For the text-containing cell, return its midpoint in (x, y) coordinate format. 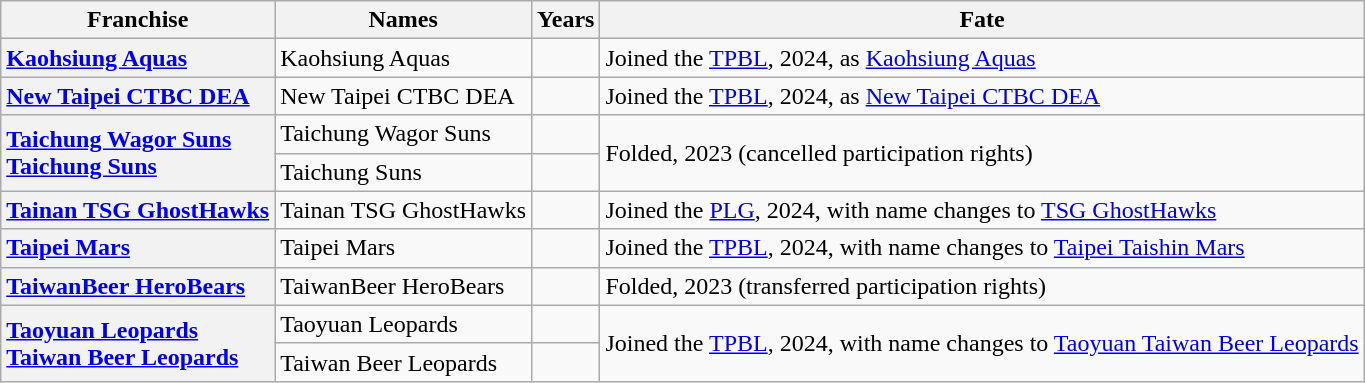
Years (566, 20)
Taiwan Beer Leopards (404, 362)
Taichung Wagor SunsTaichung Suns (138, 153)
Folded, 2023 (cancelled participation rights) (982, 153)
Joined the TPBL, 2024, as New Taipei CTBC DEA (982, 96)
Taichung Wagor Suns (404, 134)
Taoyuan LeopardsTaiwan Beer Leopards (138, 343)
Joined the TPBL, 2024, as Kaohsiung Aquas (982, 58)
Franchise (138, 20)
Taoyuan Leopards (404, 324)
Taichung Suns (404, 172)
Folded, 2023 (transferred participation rights) (982, 286)
Joined the PLG, 2024, with name changes to TSG GhostHawks (982, 210)
Fate (982, 20)
Joined the TPBL, 2024, with name changes to Taipei Taishin Mars (982, 248)
Names (404, 20)
Joined the TPBL, 2024, with name changes to Taoyuan Taiwan Beer Leopards (982, 343)
